Detect which cell encompasses the target text, then output its [X, Y] center coordinate. 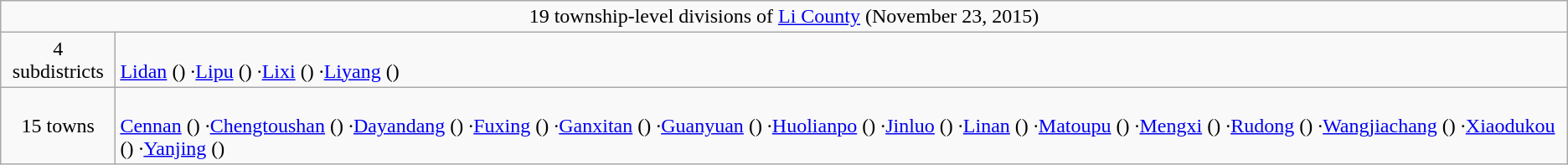
19 township-level divisions of Li County (November 23, 2015) [784, 17]
Lidan () ·Lipu () ·Lixi () ·Liyang () [841, 60]
15 towns [59, 126]
4 subdistricts [59, 60]
